Provide the [x, y] coordinate of the cell's center where the given text is located.  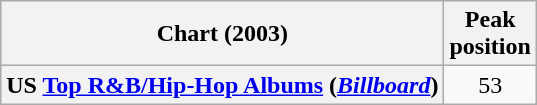
53 [490, 85]
Peakposition [490, 34]
US Top R&B/Hip-Hop Albums (Billboard) [222, 85]
Chart (2003) [222, 34]
